Return [x, y] of the center of cell containing provided text 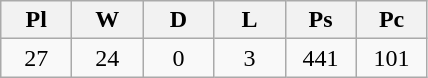
441 [320, 58]
Pc [392, 20]
27 [36, 58]
24 [108, 58]
L [250, 20]
0 [178, 58]
D [178, 20]
3 [250, 58]
101 [392, 58]
Pl [36, 20]
W [108, 20]
Ps [320, 20]
